From the cell containing the given text, extract its center point as [X, Y] coordinate. 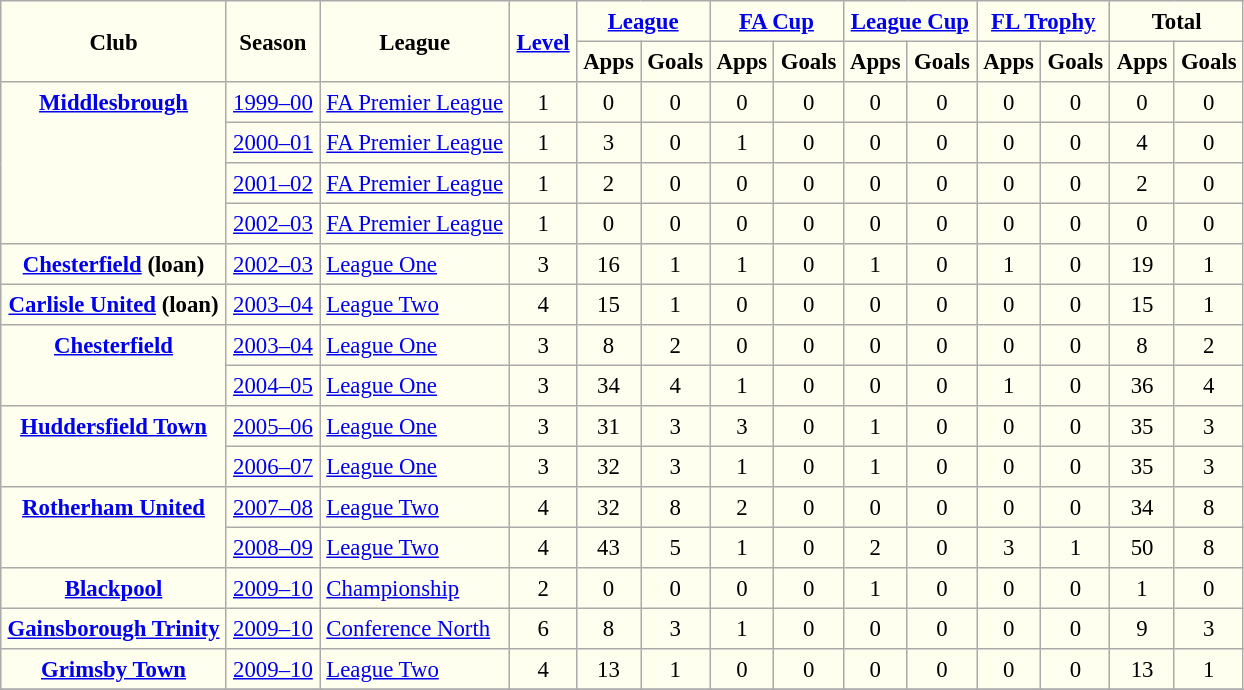
16 [608, 264]
2006–07 [272, 466]
Conference North [415, 628]
Rotherham United [114, 528]
Total [1176, 21]
Middlesbrough [114, 163]
2008–09 [272, 547]
9 [1142, 628]
Grimsby Town [114, 669]
Gainsborough Trinity [114, 628]
2007–08 [272, 507]
Chesterfield [114, 366]
Club [114, 42]
Level [544, 42]
1999–00 [272, 102]
2005–06 [272, 426]
Carlisle United (loan) [114, 304]
36 [1142, 385]
43 [608, 547]
Huddersfield Town [114, 446]
5 [676, 547]
19 [1142, 264]
2004–05 [272, 385]
FL Trophy [1044, 21]
2001–02 [272, 183]
31 [608, 426]
League Cup [910, 21]
2000–01 [272, 142]
Championship [415, 588]
50 [1142, 547]
Chesterfield (loan) [114, 264]
Season [272, 42]
Blackpool [114, 588]
FA Cup [776, 21]
6 [544, 628]
